Output the [X, Y] coordinate of the center of the cell containing the given text.  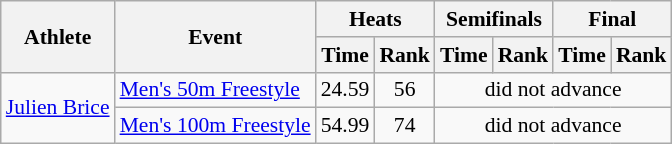
Final [612, 19]
Heats [376, 19]
74 [404, 126]
54.99 [346, 126]
24.59 [346, 90]
Athlete [58, 36]
Julien Brice [58, 108]
56 [404, 90]
Men's 50m Freestyle [216, 90]
Semifinals [494, 19]
Event [216, 36]
Men's 100m Freestyle [216, 126]
